Output the [X, Y] coordinate of the center of the cell containing the given text.  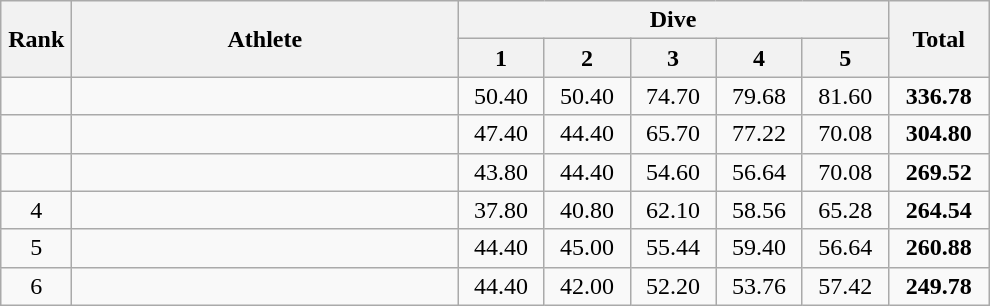
3 [673, 58]
59.40 [759, 248]
53.76 [759, 286]
65.70 [673, 134]
79.68 [759, 96]
52.20 [673, 286]
58.56 [759, 210]
42.00 [587, 286]
57.42 [845, 286]
62.10 [673, 210]
40.80 [587, 210]
269.52 [938, 172]
Athlete [265, 39]
74.70 [673, 96]
77.22 [759, 134]
304.80 [938, 134]
45.00 [587, 248]
249.78 [938, 286]
2 [587, 58]
47.40 [501, 134]
65.28 [845, 210]
81.60 [845, 96]
6 [36, 286]
Dive [673, 20]
55.44 [673, 248]
43.80 [501, 172]
336.78 [938, 96]
Total [938, 39]
260.88 [938, 248]
37.80 [501, 210]
54.60 [673, 172]
Rank [36, 39]
264.54 [938, 210]
1 [501, 58]
